Return the (X, Y) coordinate for the center point of the cell that contains the specified text.  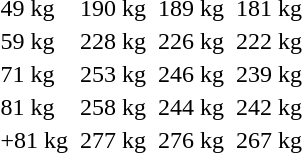
226 kg (192, 41)
253 kg (114, 74)
258 kg (114, 107)
244 kg (192, 107)
246 kg (192, 74)
228 kg (114, 41)
